Capture the cell that displays the provided text and extract its [X, Y] central coordinate. 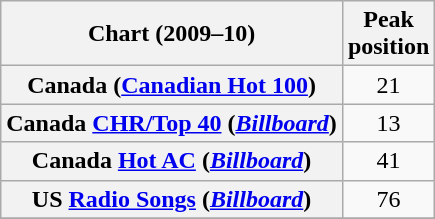
76 [388, 199]
Canada Hot AC (Billboard) [172, 161]
Canada CHR/Top 40 (Billboard) [172, 123]
13 [388, 123]
41 [388, 161]
21 [388, 85]
US Radio Songs (Billboard) [172, 199]
Canada (Canadian Hot 100) [172, 85]
Peakposition [388, 34]
Chart (2009–10) [172, 34]
